Scan for the cell matching the given text and deliver its [x, y] coordinate at center. 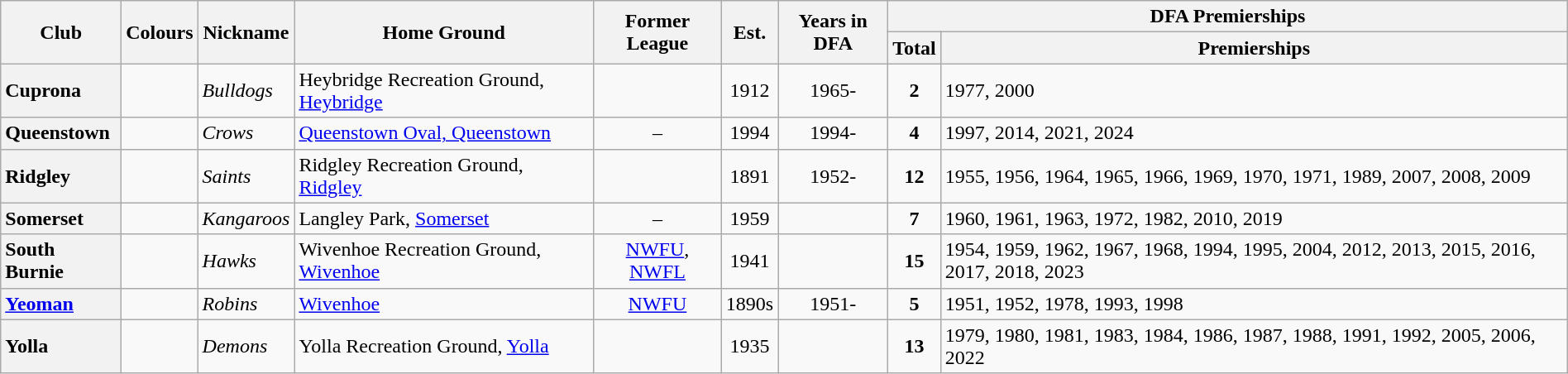
1994 [749, 133]
South Burnie [61, 261]
Queenstown Oval, Queenstown [444, 133]
Club [61, 32]
Wivenhoe Recreation Ground, Wivenhoe [444, 261]
1951- [834, 304]
Home Ground [444, 32]
Former League [658, 32]
Heybridge Recreation Ground, Heybridge [444, 91]
1960, 1961, 1963, 1972, 1982, 2010, 2019 [1254, 218]
Robins [246, 304]
Ridgley [61, 175]
1941 [749, 261]
1935 [749, 346]
Yolla [61, 346]
Cuprona [61, 91]
12 [915, 175]
Bulldogs [246, 91]
NWFU, NWFL [658, 261]
Colours [160, 32]
1912 [749, 91]
Somerset [61, 218]
Premierships [1254, 48]
Nickname [246, 32]
Yeoman [61, 304]
Demons [246, 346]
Est. [749, 32]
Kangaroos [246, 218]
5 [915, 304]
1997, 2014, 2021, 2024 [1254, 133]
Total [915, 48]
1952- [834, 175]
Saints [246, 175]
1979, 1980, 1981, 1983, 1984, 1986, 1987, 1988, 1991, 1992, 2005, 2006, 2022 [1254, 346]
15 [915, 261]
1890s [749, 304]
13 [915, 346]
Years in DFA [834, 32]
1954, 1959, 1962, 1967, 1968, 1994, 1995, 2004, 2012, 2013, 2015, 2016, 2017, 2018, 2023 [1254, 261]
1955, 1956, 1964, 1965, 1966, 1969, 1970, 1971, 1989, 2007, 2008, 2009 [1254, 175]
Yolla Recreation Ground, Yolla [444, 346]
1959 [749, 218]
7 [915, 218]
4 [915, 133]
Queenstown [61, 133]
NWFU [658, 304]
Langley Park, Somerset [444, 218]
Ridgley Recreation Ground, Ridgley [444, 175]
2 [915, 91]
1951, 1952, 1978, 1993, 1998 [1254, 304]
1977, 2000 [1254, 91]
Wivenhoe [444, 304]
Hawks [246, 261]
1994- [834, 133]
DFA Premierships [1228, 17]
Crows [246, 133]
1965- [834, 91]
1891 [749, 175]
